Detect which cell encompasses the target text, then output its [x, y] center coordinate. 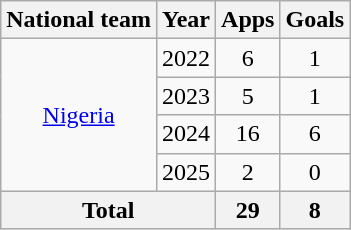
0 [315, 172]
2025 [186, 172]
29 [248, 210]
Goals [315, 20]
8 [315, 210]
National team [79, 20]
2022 [186, 58]
16 [248, 134]
Apps [248, 20]
2024 [186, 134]
2023 [186, 96]
Nigeria [79, 115]
Total [108, 210]
Year [186, 20]
2 [248, 172]
5 [248, 96]
